Scan for the cell matching the given text and deliver its [x, y] coordinate at center. 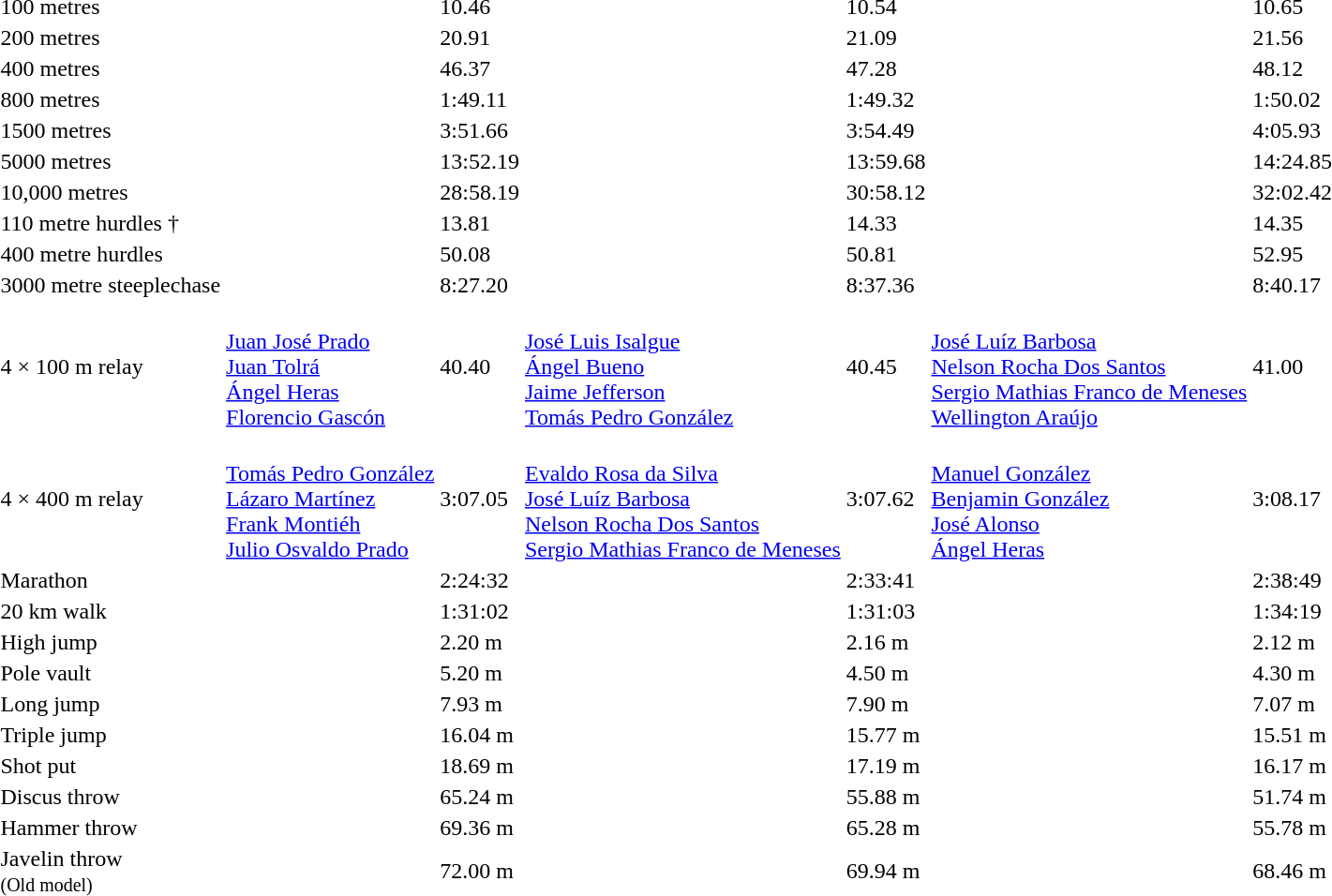
7.93 m [480, 704]
7.90 m [886, 704]
30:58.12 [886, 192]
13.81 [480, 223]
46.37 [480, 68]
55.88 m [886, 797]
17.19 m [886, 766]
18.69 m [480, 766]
3:07.62 [886, 499]
Juan José PradoJuan TolráÁngel HerasFlorencio Gascón [330, 366]
13:59.68 [886, 161]
2:24:32 [480, 580]
21.09 [886, 37]
José Luíz BarbosaNelson Rocha Dos SantosSergio Mathias Franco de MenesesWellington Araújo [1089, 366]
3:54.49 [886, 130]
65.24 m [480, 797]
José Luis IsalgueÁngel BuenoJaime JeffersonTomás Pedro González [682, 366]
16.04 m [480, 735]
1:31:02 [480, 611]
1:49.11 [480, 99]
2.16 m [886, 642]
5.20 m [480, 673]
1:31:03 [886, 611]
40.45 [886, 366]
15.77 m [886, 735]
65.28 m [886, 828]
3:51.66 [480, 130]
Tomás Pedro GonzálezLázaro MartínezFrank MontiéhJulio Osvaldo Prado [330, 499]
40.40 [480, 366]
8:37.36 [886, 285]
2:33:41 [886, 580]
Manuel GonzálezBenjamin GonzálezJosé AlonsoÁngel Heras [1089, 499]
69.36 m [480, 828]
4.50 m [886, 673]
2.20 m [480, 642]
8:27.20 [480, 285]
1:49.32 [886, 99]
13:52.19 [480, 161]
20.91 [480, 37]
Evaldo Rosa da SilvaJosé Luíz BarbosaNelson Rocha Dos SantosSergio Mathias Franco de Meneses [682, 499]
47.28 [886, 68]
50.08 [480, 254]
50.81 [886, 254]
14.33 [886, 223]
28:58.19 [480, 192]
3:07.05 [480, 499]
